Locate the cell with the specified text and output its [x, y] center coordinate. 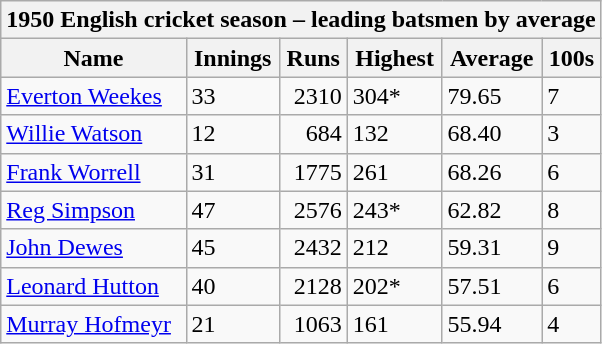
40 [232, 286]
2310 [313, 96]
33 [232, 96]
202* [394, 286]
21 [232, 324]
2576 [313, 210]
304* [394, 96]
Highest [394, 58]
3 [572, 134]
2432 [313, 248]
47 [232, 210]
1950 English cricket season – leading batsmen by average [301, 20]
1063 [313, 324]
Murray Hofmeyr [94, 324]
68.26 [492, 172]
12 [232, 134]
100s [572, 58]
684 [313, 134]
31 [232, 172]
Average [492, 58]
Name [94, 58]
Frank Worrell [94, 172]
62.82 [492, 210]
8 [572, 210]
243* [394, 210]
Reg Simpson [94, 210]
68.40 [492, 134]
Runs [313, 58]
55.94 [492, 324]
Willie Watson [94, 134]
Leonard Hutton [94, 286]
7 [572, 96]
4 [572, 324]
261 [394, 172]
Innings [232, 58]
John Dewes [94, 248]
45 [232, 248]
59.31 [492, 248]
132 [394, 134]
2128 [313, 286]
9 [572, 248]
161 [394, 324]
Everton Weekes [94, 96]
212 [394, 248]
79.65 [492, 96]
57.51 [492, 286]
1775 [313, 172]
